Identify which cell holds the provided text, then report its (x, y) central coordinate. 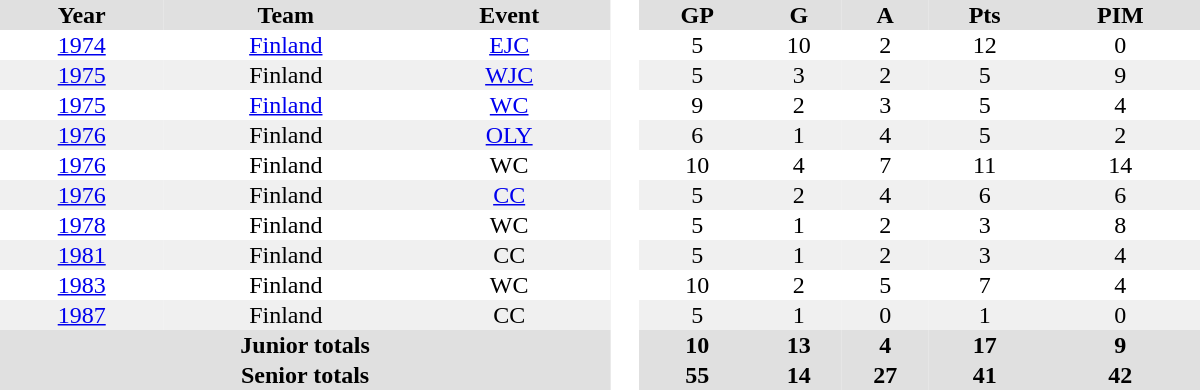
42 (1120, 375)
1978 (82, 225)
Senior totals (305, 375)
1983 (82, 285)
OLY (509, 135)
41 (985, 375)
PIM (1120, 15)
Team (286, 15)
1987 (82, 315)
55 (697, 375)
11 (985, 165)
12 (985, 45)
A (886, 15)
G (798, 15)
Pts (985, 15)
8 (1120, 225)
1974 (82, 45)
17 (985, 345)
EJC (509, 45)
WJC (509, 75)
13 (798, 345)
Event (509, 15)
Year (82, 15)
Junior totals (305, 345)
27 (886, 375)
GP (697, 15)
1981 (82, 255)
